For the text-containing cell, return its midpoint in [X, Y] coordinate format. 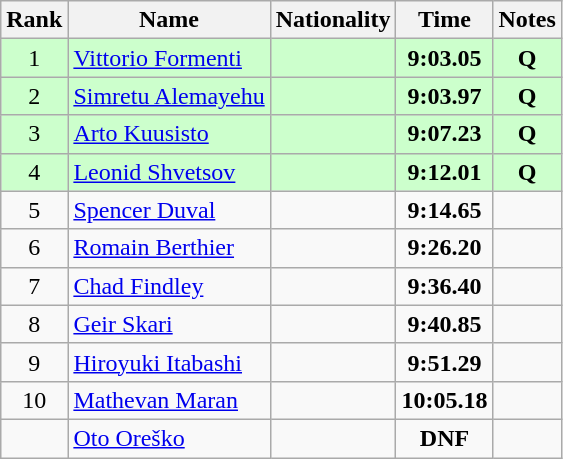
9:36.40 [444, 286]
9:40.85 [444, 324]
9:03.97 [444, 96]
DNF [444, 438]
Chad Findley [169, 286]
9 [34, 362]
9:26.20 [444, 248]
Rank [34, 20]
5 [34, 210]
Mathevan Maran [169, 400]
4 [34, 172]
3 [34, 134]
9:14.65 [444, 210]
Arto Kuusisto [169, 134]
7 [34, 286]
Vittorio Formenti [169, 58]
Notes [527, 20]
10:05.18 [444, 400]
9:07.23 [444, 134]
Simretu Alemayehu [169, 96]
Name [169, 20]
Spencer Duval [169, 210]
Nationality [333, 20]
10 [34, 400]
9:51.29 [444, 362]
9:03.05 [444, 58]
2 [34, 96]
6 [34, 248]
Geir Skari [169, 324]
Oto Oreško [169, 438]
1 [34, 58]
8 [34, 324]
Leonid Shvetsov [169, 172]
Romain Berthier [169, 248]
9:12.01 [444, 172]
Time [444, 20]
Hiroyuki Itabashi [169, 362]
